Return (X, Y) of the center of cell containing provided text 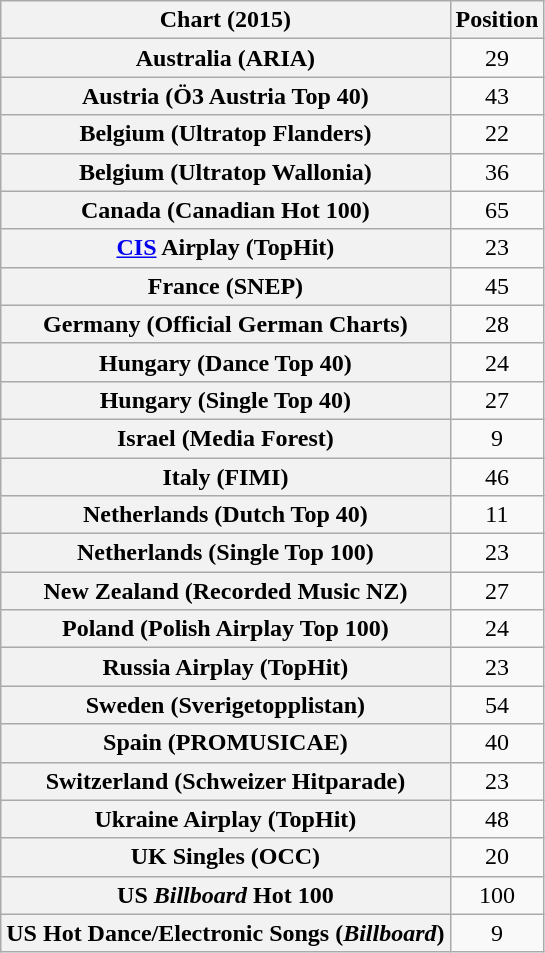
Austria (Ö3 Austria Top 40) (226, 96)
22 (497, 134)
Switzerland (Schweizer Hitparade) (226, 781)
100 (497, 895)
36 (497, 172)
France (SNEP) (226, 286)
Belgium (Ultratop Flanders) (226, 134)
Netherlands (Single Top 100) (226, 553)
UK Singles (OCC) (226, 857)
54 (497, 705)
40 (497, 743)
65 (497, 210)
Germany (Official German Charts) (226, 324)
29 (497, 58)
Italy (FIMI) (226, 477)
US Billboard Hot 100 (226, 895)
48 (497, 819)
Belgium (Ultratop Wallonia) (226, 172)
CIS Airplay (TopHit) (226, 248)
20 (497, 857)
Canada (Canadian Hot 100) (226, 210)
Chart (2015) (226, 20)
Australia (ARIA) (226, 58)
43 (497, 96)
Position (497, 20)
Ukraine Airplay (TopHit) (226, 819)
Hungary (Dance Top 40) (226, 362)
45 (497, 286)
Spain (PROMUSICAE) (226, 743)
Poland (Polish Airplay Top 100) (226, 629)
Israel (Media Forest) (226, 438)
US Hot Dance/Electronic Songs (Billboard) (226, 933)
Hungary (Single Top 40) (226, 400)
Netherlands (Dutch Top 40) (226, 515)
New Zealand (Recorded Music NZ) (226, 591)
28 (497, 324)
11 (497, 515)
46 (497, 477)
Sweden (Sverigetopplistan) (226, 705)
Russia Airplay (TopHit) (226, 667)
